Provide the (x, y) coordinate of the cell's center where the given text is located.  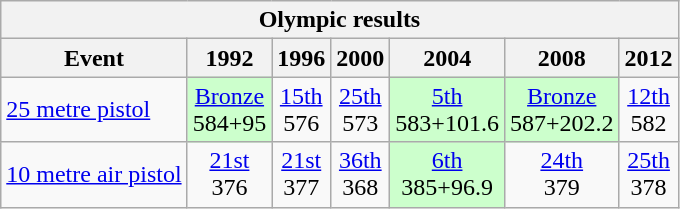
2000 (360, 58)
2008 (562, 58)
21st377 (302, 174)
15th576 (302, 110)
2012 (648, 58)
Olympic results (340, 20)
12th582 (648, 110)
1996 (302, 58)
10 metre air pistol (94, 174)
25th573 (360, 110)
25th378 (648, 174)
21st376 (230, 174)
5th583+101.6 (448, 110)
6th385+96.9 (448, 174)
2004 (448, 58)
Bronze587+202.2 (562, 110)
36th368 (360, 174)
24th379 (562, 174)
Bronze584+95 (230, 110)
25 metre pistol (94, 110)
Event (94, 58)
1992 (230, 58)
